Pinpoint the cell where the given text exists, returning its (X, Y) midpoint coordinate. 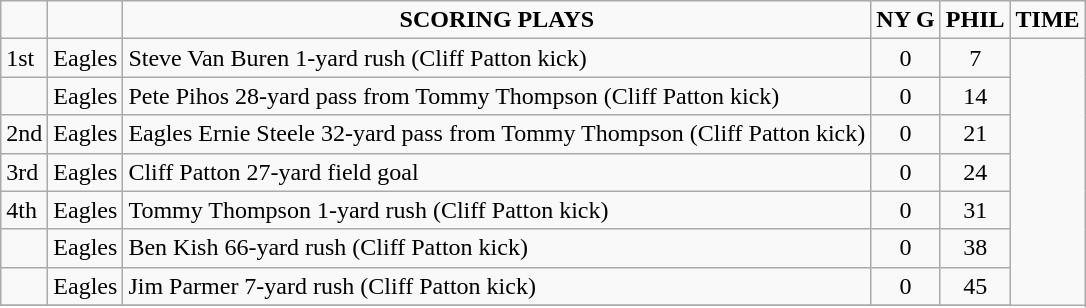
21 (975, 134)
Eagles Ernie Steele 32-yard pass from Tommy Thompson (Cliff Patton kick) (497, 134)
Tommy Thompson 1-yard rush (Cliff Patton kick) (497, 210)
TIME (1048, 20)
45 (975, 286)
1st (24, 58)
Cliff Patton 27-yard field goal (497, 172)
Steve Van Buren 1-yard rush (Cliff Patton kick) (497, 58)
NY G (906, 20)
38 (975, 248)
4th (24, 210)
24 (975, 172)
Pete Pihos 28-yard pass from Tommy Thompson (Cliff Patton kick) (497, 96)
Ben Kish 66-yard rush (Cliff Patton kick) (497, 248)
31 (975, 210)
PHIL (975, 20)
7 (975, 58)
Jim Parmer 7-yard rush (Cliff Patton kick) (497, 286)
SCORING PLAYS (497, 20)
2nd (24, 134)
14 (975, 96)
3rd (24, 172)
